Determine the (X, Y) coordinate at the center of the cell enclosing the given text.  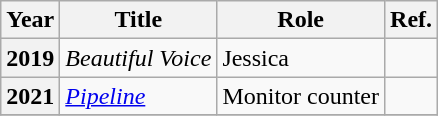
Pipeline (138, 96)
2021 (30, 96)
2019 (30, 58)
Title (138, 20)
Jessica (301, 58)
Role (301, 20)
Monitor counter (301, 96)
Year (30, 20)
Ref. (412, 20)
Beautiful Voice (138, 58)
